For the text-containing cell, return its midpoint in [X, Y] coordinate format. 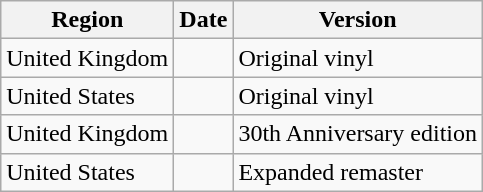
30th Anniversary edition [358, 134]
Expanded remaster [358, 172]
Date [204, 20]
Region [88, 20]
Version [358, 20]
